Capture the cell that displays the provided text and extract its [X, Y] central coordinate. 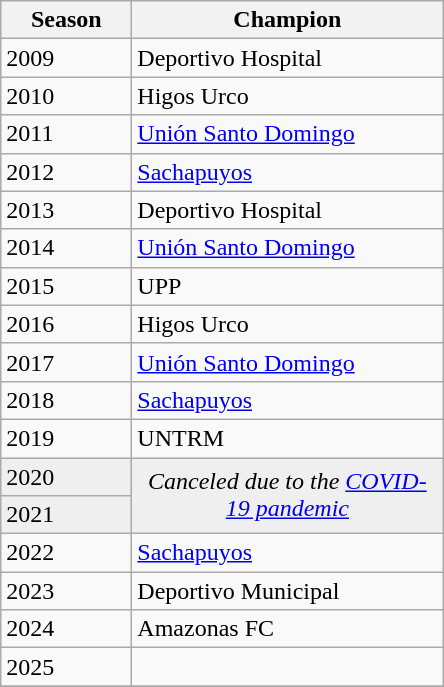
2020 [66, 477]
2017 [66, 362]
2023 [66, 591]
Amazonas FC [288, 629]
2018 [66, 400]
2025 [66, 667]
Canceled due to the COVID-19 pandemic [288, 496]
2021 [66, 515]
2010 [66, 96]
Season [66, 20]
2009 [66, 58]
2013 [66, 210]
2019 [66, 438]
UPP [288, 286]
Deportivo Municipal [288, 591]
2011 [66, 134]
UNTRM [288, 438]
2016 [66, 324]
2014 [66, 248]
Champion [288, 20]
2015 [66, 286]
2022 [66, 553]
2024 [66, 629]
2012 [66, 172]
